Locate the cell with the specified text and output its (X, Y) center coordinate. 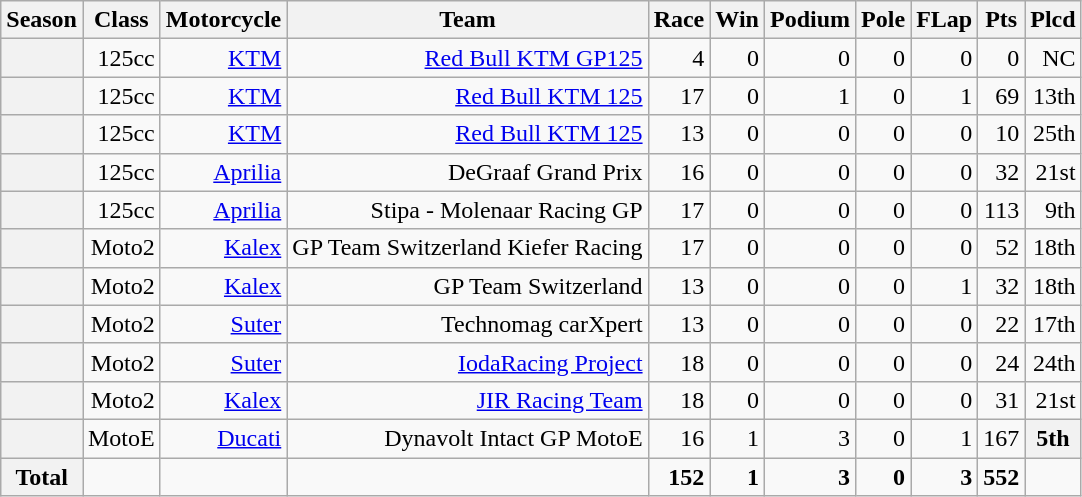
Dynavolt Intact GP MotoE (468, 438)
Plcd (1053, 20)
GP Team Switzerland Kiefer Racing (468, 248)
113 (1002, 210)
13th (1053, 96)
22 (1002, 324)
552 (1002, 477)
152 (679, 477)
24th (1053, 362)
9th (1053, 210)
31 (1002, 400)
24 (1002, 362)
Season (42, 20)
Ducati (224, 438)
10 (1002, 134)
167 (1002, 438)
17th (1053, 324)
Pole (884, 20)
Class (121, 20)
Technomag carXpert (468, 324)
Red Bull KTM GP125 (468, 58)
4 (679, 58)
Motorcycle (224, 20)
52 (1002, 248)
Race (679, 20)
Total (42, 477)
IodaRacing Project (468, 362)
Pts (1002, 20)
Podium (810, 20)
DeGraaf Grand Prix (468, 172)
69 (1002, 96)
Win (738, 20)
NC (1053, 58)
Team (468, 20)
Stipa - Molenaar Racing GP (468, 210)
25th (1053, 134)
JIR Racing Team (468, 400)
FLap (944, 20)
5th (1053, 438)
MotoE (121, 438)
GP Team Switzerland (468, 286)
